Search for the cell housing the specified text and yield its [x, y] center coordinate. 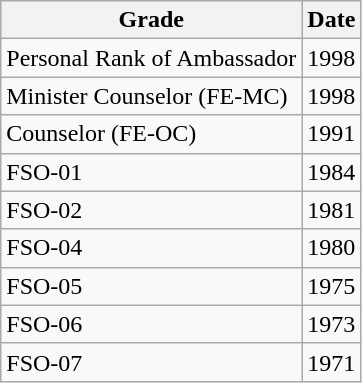
Counselor (FE-OC) [152, 134]
1975 [332, 286]
1981 [332, 210]
Grade [152, 20]
FSO-04 [152, 248]
Date [332, 20]
1971 [332, 362]
FSO-01 [152, 172]
FSO-06 [152, 324]
FSO-07 [152, 362]
1984 [332, 172]
1991 [332, 134]
Personal Rank of Ambassador [152, 58]
1973 [332, 324]
FSO-05 [152, 286]
Minister Counselor (FE-MC) [152, 96]
1980 [332, 248]
FSO-02 [152, 210]
